Determine the [x, y] coordinate at the center of the cell enclosing the given text.  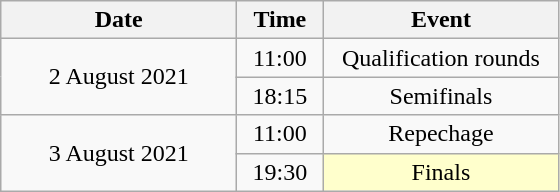
Time [280, 20]
3 August 2021 [119, 153]
18:15 [280, 96]
2 August 2021 [119, 77]
Repechage [441, 134]
Date [119, 20]
Qualification rounds [441, 58]
Event [441, 20]
Finals [441, 172]
19:30 [280, 172]
Semifinals [441, 96]
